Output the (x, y) coordinate of the center of the cell containing the given text.  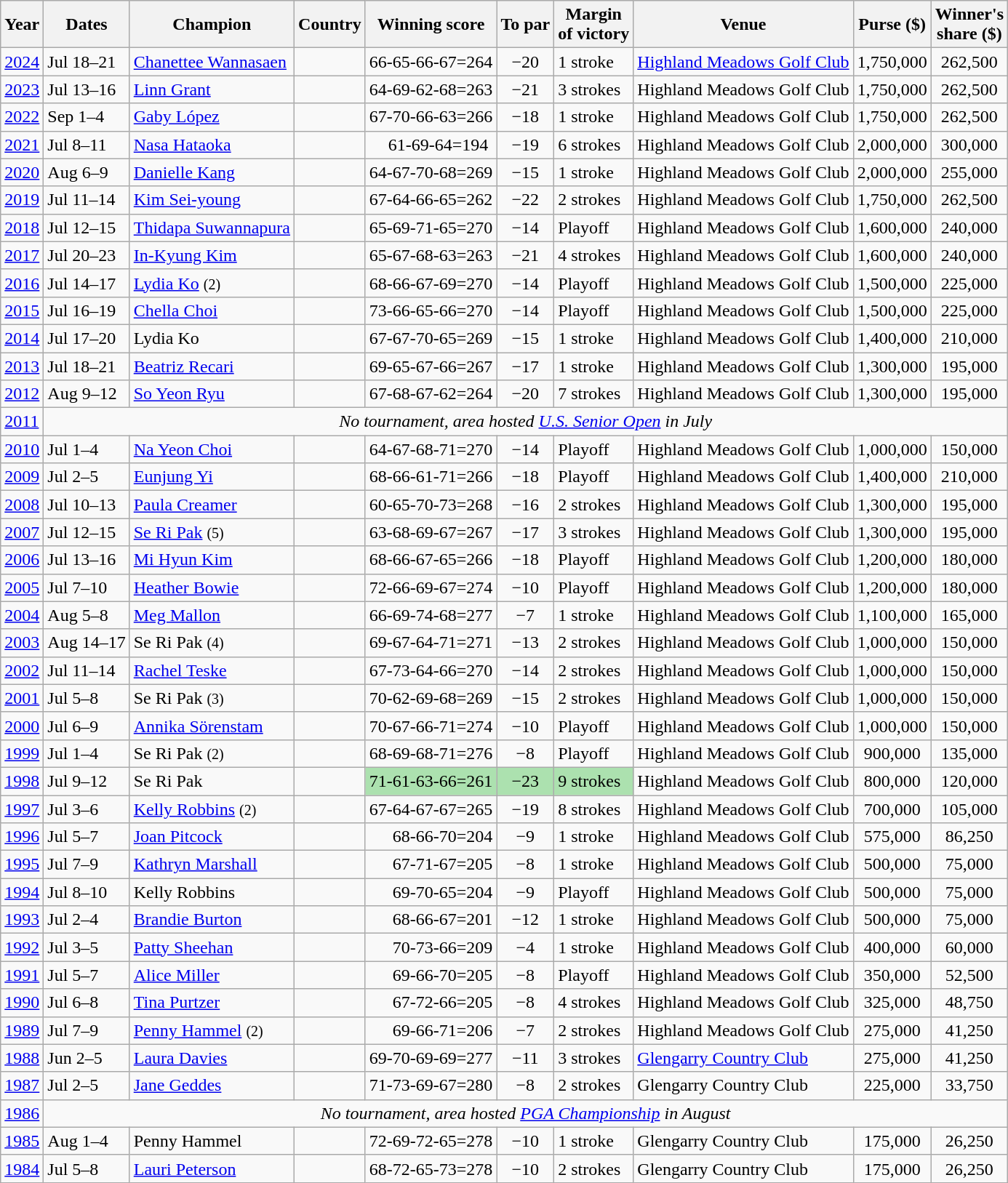
165,000 (969, 615)
60,000 (969, 947)
2002 (22, 670)
Brandie Burton (212, 920)
2023 (22, 89)
2013 (22, 366)
69-67-64-71=271 (431, 643)
Marginof victory (593, 25)
67-68-67-62=264 (431, 394)
64-67-70-68=269 (431, 172)
63-68-69-67=267 (431, 532)
64-69-62-68=263 (431, 89)
60-65-70-73=268 (431, 505)
2000 (22, 726)
2016 (22, 283)
65-67-68-63=263 (431, 255)
255,000 (969, 172)
1985 (22, 1141)
Linn Grant (212, 89)
2019 (22, 200)
6 strokes (593, 145)
2022 (22, 117)
65-69-71-65=270 (431, 228)
68-66-70=204 (431, 837)
−13 (525, 643)
69-65-67-66=267 (431, 366)
Year (22, 25)
Jul 10–13 (87, 505)
2017 (22, 255)
71-61-63-66=261 (431, 781)
Jul 20–23 (87, 255)
Joan Pitcock (212, 837)
Jul 3–5 (87, 947)
350,000 (892, 975)
−12 (525, 920)
Aug 1–4 (87, 1141)
−16 (525, 505)
Champion (212, 25)
1998 (22, 781)
1986 (22, 1113)
Se Ri Pak (2) (212, 753)
1997 (22, 809)
300,000 (969, 145)
575,000 (892, 837)
Aug 5–8 (87, 615)
Se Ri Pak (3) (212, 698)
1984 (22, 1168)
2021 (22, 145)
800,000 (892, 781)
Jane Geddes (212, 1086)
1995 (22, 865)
2001 (22, 698)
Jul 8–10 (87, 892)
70-73-66=209 (431, 947)
Penny Hammel (2) (212, 1030)
105,000 (969, 809)
Sep 1–4 (87, 117)
67-72-66=205 (431, 1003)
Se Ri Pak (5) (212, 532)
Mi Hyun Kim (212, 560)
Jul 7–10 (87, 588)
Gaby López (212, 117)
2006 (22, 560)
Jul 6–9 (87, 726)
Se Ri Pak (4) (212, 643)
700,000 (892, 809)
Jul 16–19 (87, 310)
67-67-70-65=269 (431, 338)
Alice Miller (212, 975)
52,500 (969, 975)
64-67-68-71=270 (431, 449)
Chella Choi (212, 310)
900,000 (892, 753)
−23 (525, 781)
2008 (22, 505)
2007 (22, 532)
Jul 17–20 (87, 338)
68-66-67-65=266 (431, 560)
69-70-65=204 (431, 892)
61-69-64=194 (431, 145)
1991 (22, 975)
Venue (743, 25)
1999 (22, 753)
Winner'sshare ($) (969, 25)
−11 (525, 1058)
2009 (22, 477)
Lydia Ko (2) (212, 283)
Dates (87, 25)
1994 (22, 892)
2004 (22, 615)
Laura Davies (212, 1058)
70-62-69-68=269 (431, 698)
71-73-69-67=280 (431, 1086)
66-69-74-68=277 (431, 615)
400,000 (892, 947)
69-70-69-69=277 (431, 1058)
1992 (22, 947)
135,000 (969, 753)
Jun 2–5 (87, 1058)
Paula Creamer (212, 505)
72-69-72-65=278 (431, 1141)
325,000 (892, 1003)
So Yeon Ryu (212, 394)
−4 (525, 947)
7 strokes (593, 394)
9 strokes (593, 781)
2018 (22, 228)
Jul 9–12 (87, 781)
68-66-61-71=266 (431, 477)
1,100,000 (892, 615)
2003 (22, 643)
Annika Sörenstam (212, 726)
86,250 (969, 837)
Beatriz Recari (212, 366)
73-66-65-66=270 (431, 310)
Aug 6–9 (87, 172)
Tina Purtzer (212, 1003)
Patty Sheehan (212, 947)
48,750 (969, 1003)
Nasa Hataoka (212, 145)
−22 (525, 200)
2014 (22, 338)
1989 (22, 1030)
In-Kyung Kim (212, 255)
1993 (22, 920)
1987 (22, 1086)
72-66-69-67=274 (431, 588)
Winning score (431, 25)
66-65-66-67=264 (431, 62)
Jul 3–6 (87, 809)
Jul 2–4 (87, 920)
2012 (22, 394)
Penny Hammel (212, 1141)
2024 (22, 62)
To par (525, 25)
8 strokes (593, 809)
67-73-64-66=270 (431, 670)
Purse ($) (892, 25)
68-69-68-71=276 (431, 753)
70-67-66-71=274 (431, 726)
No tournament, area hosted U.S. Senior Open in July (526, 422)
Country (330, 25)
1996 (22, 837)
67-64-66-65=262 (431, 200)
1988 (22, 1058)
67-70-66-63=266 (431, 117)
68-66-67-69=270 (431, 283)
Lydia Ko (212, 338)
Chanettee Wannasaen (212, 62)
Meg Mallon (212, 615)
69-66-70=205 (431, 975)
69-66-71=206 (431, 1030)
68-72-65-73=278 (431, 1168)
1990 (22, 1003)
2011 (22, 422)
120,000 (969, 781)
2005 (22, 588)
Rachel Teske (212, 670)
No tournament, area hosted PGA Championship in August (526, 1113)
2010 (22, 449)
2015 (22, 310)
68-66-67=201 (431, 920)
Danielle Kang (212, 172)
Kelly Robbins (212, 892)
Na Yeon Choi (212, 449)
Heather Bowie (212, 588)
Kim Sei-young (212, 200)
Lauri Peterson (212, 1168)
Aug 9–12 (87, 394)
Aug 14–17 (87, 643)
Kathryn Marshall (212, 865)
Thidapa Suwannapura (212, 228)
Jul 6–8 (87, 1003)
33,750 (969, 1086)
Kelly Robbins (2) (212, 809)
67-64-67-67=265 (431, 809)
Se Ri Pak (212, 781)
Jul 14–17 (87, 283)
Jul 8–11 (87, 145)
67-71-67=205 (431, 865)
2020 (22, 172)
Eunjung Yi (212, 477)
